Locate the cell with the specified text and output its [x, y] center coordinate. 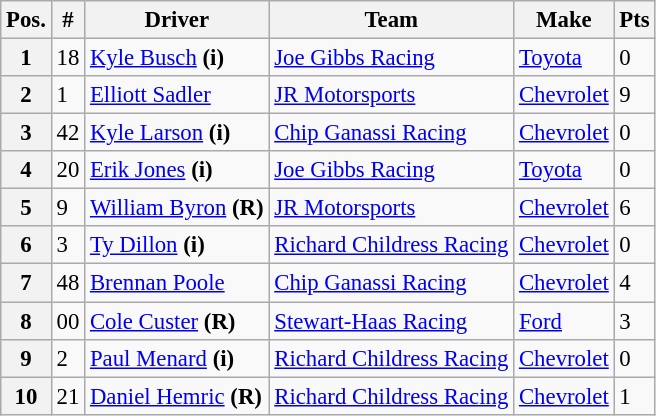
21 [68, 396]
Pos. [26, 20]
Brennan Poole [177, 283]
Driver [177, 20]
Cole Custer (R) [177, 321]
48 [68, 283]
18 [68, 58]
Team [392, 20]
00 [68, 321]
Kyle Larson (i) [177, 133]
Elliott Sadler [177, 95]
42 [68, 133]
William Byron (R) [177, 208]
Pts [634, 20]
Paul Menard (i) [177, 358]
5 [26, 208]
Stewart-Haas Racing [392, 321]
10 [26, 396]
Ford [564, 321]
20 [68, 170]
Erik Jones (i) [177, 170]
Make [564, 20]
Daniel Hemric (R) [177, 396]
Ty Dillon (i) [177, 245]
# [68, 20]
7 [26, 283]
Kyle Busch (i) [177, 58]
8 [26, 321]
